Output the (X, Y) coordinate of the center of the cell containing the given text.  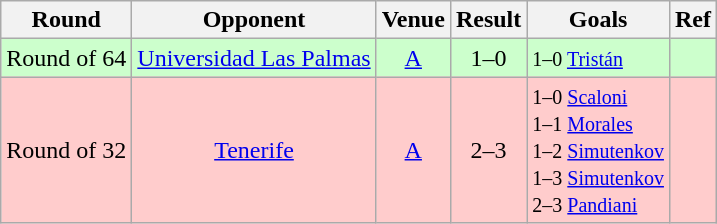
1–0 Tristán (598, 58)
Result (488, 20)
2–3 (488, 150)
Universidad Las Palmas (254, 58)
Opponent (254, 20)
Ref (692, 20)
Round of 64 (66, 58)
Venue (413, 20)
1–0 Scaloni1–1 Morales1–2 Simutenkov1–3 Simutenkov2–3 Pandiani (598, 150)
1–0 (488, 58)
Tenerife (254, 150)
Goals (598, 20)
Round (66, 20)
Round of 32 (66, 150)
